Identify which cell holds the provided text, then report its (X, Y) central coordinate. 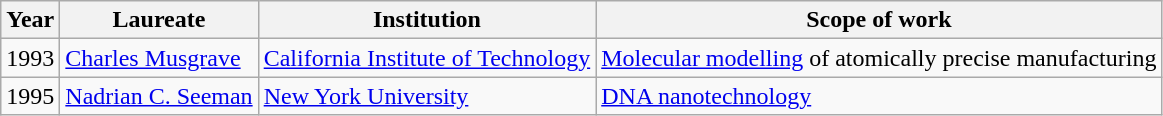
Year (30, 20)
Charles Musgrave (159, 58)
1995 (30, 96)
Molecular modelling of atomically precise manufacturing (879, 58)
California Institute of Technology (427, 58)
New York University (427, 96)
Nadrian C. Seeman (159, 96)
Scope of work (879, 20)
DNA nanotechnology (879, 96)
Laureate (159, 20)
1993 (30, 58)
Institution (427, 20)
